Detect which cell encompasses the target text, then output its [x, y] center coordinate. 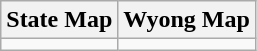
State Map [60, 20]
Wyong Map [187, 20]
